Determine the [X, Y] coordinate at the center of the cell enclosing the given text.  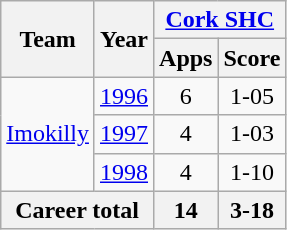
Apps [186, 58]
3-18 [252, 210]
6 [186, 96]
1998 [124, 172]
1997 [124, 134]
Imokilly [48, 134]
1-03 [252, 134]
1-05 [252, 96]
Career total [78, 210]
Cork SHC [220, 20]
Year [124, 39]
14 [186, 210]
Score [252, 58]
1-10 [252, 172]
1996 [124, 96]
Team [48, 39]
